Extract the [x, y] coordinate from the center of the cell holding the provided text.  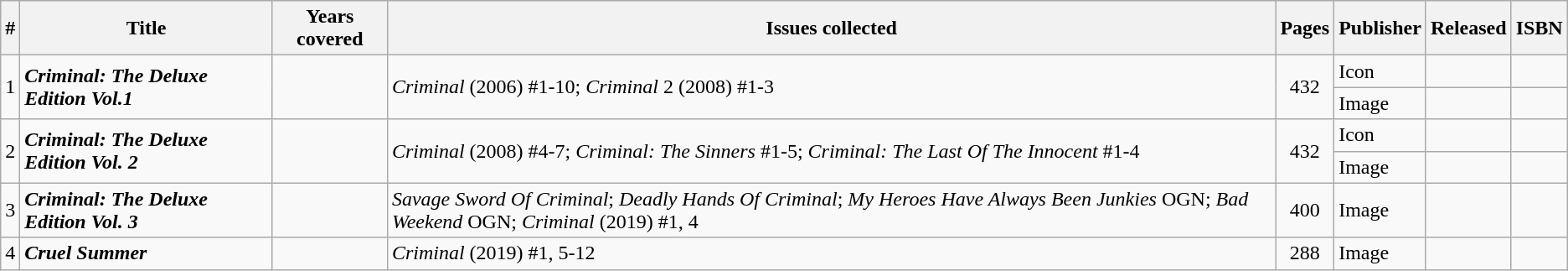
Cruel Summer [146, 253]
3 [10, 210]
4 [10, 253]
Criminal (2008) #4-7; Criminal: The Sinners #1-5; Criminal: The Last Of The Innocent #1-4 [831, 151]
Criminal (2006) #1-10; Criminal 2 (2008) #1-3 [831, 87]
# [10, 29]
Issues collected [831, 29]
400 [1305, 210]
Criminal (2019) #1, 5-12 [831, 253]
Publisher [1380, 29]
Pages [1305, 29]
1 [10, 87]
Years covered [330, 29]
288 [1305, 253]
Criminal: The Deluxe Edition Vol. 2 [146, 151]
Savage Sword Of Criminal; Deadly Hands Of Criminal; My Heroes Have Always Been Junkies OGN; Bad Weekend OGN; Criminal (2019) #1, 4 [831, 210]
ISBN [1540, 29]
Criminal: The Deluxe Edition Vol. 3 [146, 210]
Released [1468, 29]
2 [10, 151]
Title [146, 29]
Criminal: The Deluxe Edition Vol.1 [146, 87]
